Find where the given text appears and provide that cell's center as [x, y] coordinate. 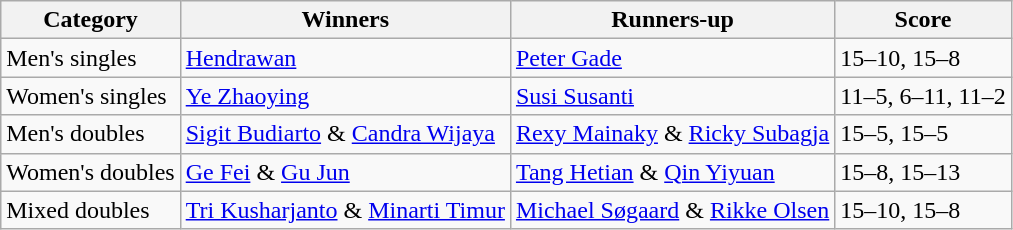
Rexy Mainaky & Ricky Subagja [672, 134]
Ge Fei & Gu Jun [345, 172]
Michael Søgaard & Rikke Olsen [672, 210]
Tang Hetian & Qin Yiyuan [672, 172]
Men's singles [90, 58]
Ye Zhaoying [345, 96]
Hendrawan [345, 58]
Winners [345, 20]
Mixed doubles [90, 210]
Women's doubles [90, 172]
15–5, 15–5 [923, 134]
Tri Kusharjanto & Minarti Timur [345, 210]
11–5, 6–11, 11–2 [923, 96]
Susi Susanti [672, 96]
Runners-up [672, 20]
Category [90, 20]
Women's singles [90, 96]
Men's doubles [90, 134]
Peter Gade [672, 58]
Score [923, 20]
15–8, 15–13 [923, 172]
Sigit Budiarto & Candra Wijaya [345, 134]
